Return the [x, y] coordinate for the center point of the cell that contains the specified text.  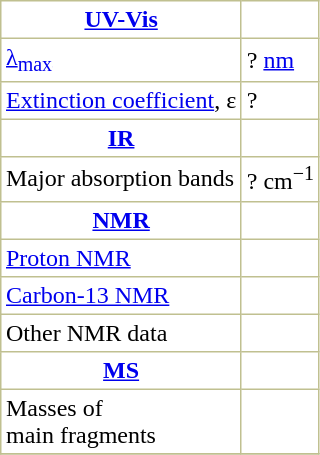
Other NMR data [122, 333]
Major absorption bands [122, 179]
Carbon-13 NMR [122, 295]
? nm [280, 60]
UV-Vis [122, 20]
MS [122, 370]
NMR [122, 220]
Extinction coefficient, ε [122, 101]
Proton NMR [122, 258]
IR [122, 139]
? [280, 101]
? cm−1 [280, 179]
Masses of main fragments [122, 421]
λmax [122, 60]
